Extract the (x, y) coordinate from the center of the cell holding the provided text.  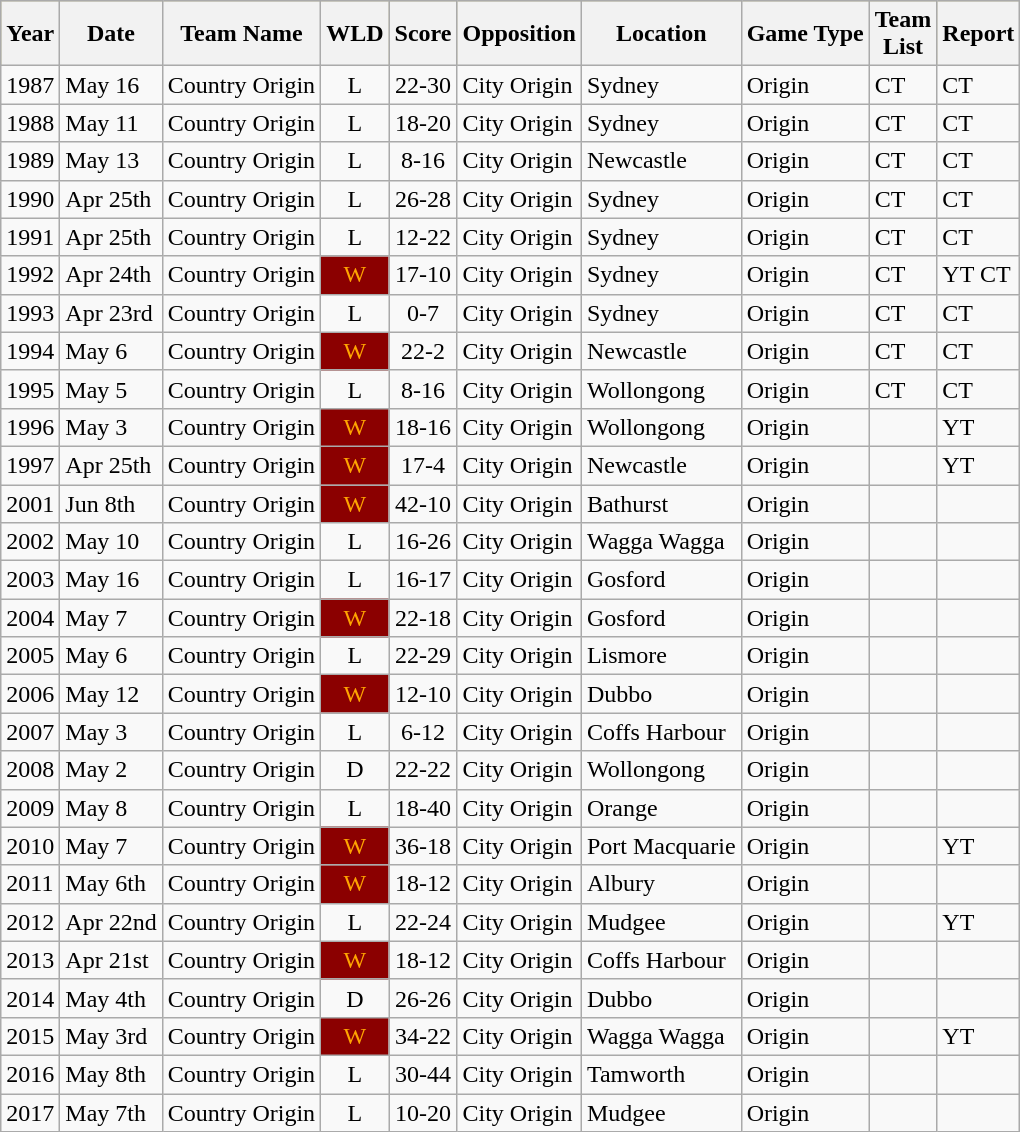
42-10 (423, 503)
Tamworth (661, 1074)
0-7 (423, 313)
1988 (30, 123)
Apr 23rd (111, 313)
YT CT (978, 275)
2002 (30, 542)
1987 (30, 85)
16-17 (423, 580)
Team Name (241, 34)
6-12 (423, 732)
12-10 (423, 694)
May 8th (111, 1074)
1991 (30, 237)
May 11 (111, 123)
May 10 (111, 542)
2006 (30, 694)
2013 (30, 960)
Apr 22nd (111, 922)
Apr 24th (111, 275)
May 5 (111, 389)
2007 (30, 732)
May 8 (111, 808)
2015 (30, 1036)
1990 (30, 199)
Port Macquarie (661, 846)
34-22 (423, 1036)
Lismore (661, 656)
1996 (30, 427)
2014 (30, 998)
TeamList (903, 34)
12-22 (423, 237)
2001 (30, 503)
May 2 (111, 770)
22-24 (423, 922)
1994 (30, 351)
Opposition (519, 34)
2017 (30, 1113)
May 4th (111, 998)
2008 (30, 770)
Game Type (805, 34)
May 12 (111, 694)
18-16 (423, 427)
22-18 (423, 618)
Bathurst (661, 503)
Orange (661, 808)
17-4 (423, 465)
17-10 (423, 275)
Albury (661, 884)
2003 (30, 580)
22-29 (423, 656)
22-22 (423, 770)
May 7th (111, 1113)
18-20 (423, 123)
2012 (30, 922)
26-28 (423, 199)
30-44 (423, 1074)
1995 (30, 389)
Location (661, 34)
2009 (30, 808)
2005 (30, 656)
18-40 (423, 808)
1992 (30, 275)
2011 (30, 884)
May 13 (111, 161)
22-30 (423, 85)
Year (30, 34)
2016 (30, 1074)
36-18 (423, 846)
May 6th (111, 884)
May 3rd (111, 1036)
1997 (30, 465)
2010 (30, 846)
16-26 (423, 542)
WLD (355, 34)
Apr 21st (111, 960)
10-20 (423, 1113)
1993 (30, 313)
22-2 (423, 351)
Score (423, 34)
Date (111, 34)
2004 (30, 618)
1989 (30, 161)
Report (978, 34)
26-26 (423, 998)
Jun 8th (111, 503)
